Determine the [x, y] coordinate at the center of the cell enclosing the given text.  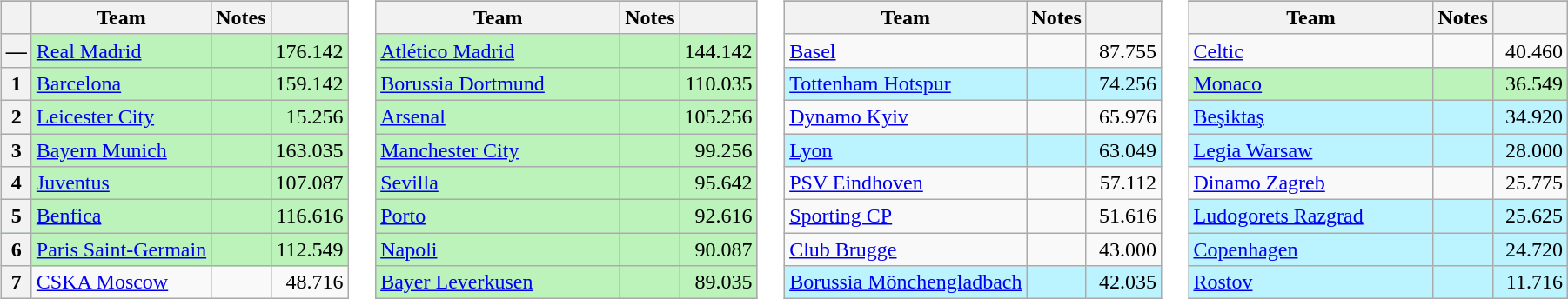
Juventus [121, 183]
51.616 [1123, 216]
— [16, 50]
Club Brugge [906, 249]
116.616 [310, 216]
159.142 [310, 83]
Bayer Leverkusen [498, 282]
105.256 [719, 116]
176.142 [310, 50]
90.087 [719, 249]
Sevilla [498, 183]
Legia Warsaw [1310, 150]
74.256 [1123, 83]
Basel [906, 50]
95.642 [719, 183]
36.549 [1530, 83]
28.000 [1530, 150]
144.142 [719, 50]
1 [16, 83]
107.087 [310, 183]
3 [16, 150]
63.049 [1123, 150]
48.716 [310, 282]
57.112 [1123, 183]
2 [16, 116]
Celtic [1310, 50]
4 [16, 183]
87.755 [1123, 50]
11.716 [1530, 282]
Atlético Madrid [498, 50]
24.720 [1530, 249]
Paris Saint-Germain [121, 249]
CSKA Moscow [121, 282]
7 [16, 282]
Real Madrid [121, 50]
89.035 [719, 282]
6 [16, 249]
Barcelona [121, 83]
Benfica [121, 216]
Rostov [1310, 282]
25.775 [1530, 183]
112.549 [310, 249]
Manchester City [498, 150]
Ludogorets Razgrad [1310, 216]
PSV Eindhoven [906, 183]
25.625 [1530, 216]
Sporting CP [906, 216]
Lyon [906, 150]
5 [16, 216]
Borussia Dortmund [498, 83]
Dinamo Zagreb [1310, 183]
Porto [498, 216]
Dynamo Kyiv [906, 116]
110.035 [719, 83]
42.035 [1123, 282]
65.976 [1123, 116]
Napoli [498, 249]
Borussia Mönchengladbach [906, 282]
Tottenham Hotspur [906, 83]
Copenhagen [1310, 249]
92.616 [719, 216]
43.000 [1123, 249]
40.460 [1530, 50]
34.920 [1530, 116]
163.035 [310, 150]
15.256 [310, 116]
Beşiktaş [1310, 116]
Leicester City [121, 116]
99.256 [719, 150]
Arsenal [498, 116]
Monaco [1310, 83]
Bayern Munich [121, 150]
